Return [X, Y] of the center of cell containing provided text 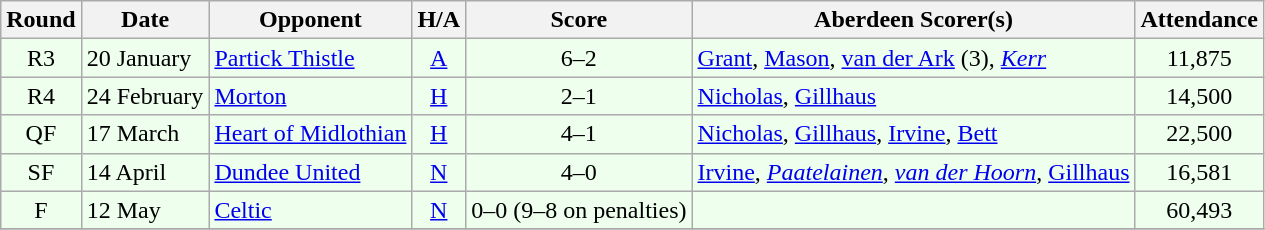
14,500 [1199, 96]
Opponent [310, 20]
SF [41, 172]
17 March [145, 134]
Grant, Mason, van der Ark (3), Kerr [914, 58]
Round [41, 20]
Dundee United [310, 172]
A [439, 58]
11,875 [1199, 58]
R3 [41, 58]
QF [41, 134]
H/A [439, 20]
Aberdeen Scorer(s) [914, 20]
Nicholas, Gillhaus [914, 96]
Score [579, 20]
Irvine, Paatelainen, van der Hoorn, Gillhaus [914, 172]
2–1 [579, 96]
Morton [310, 96]
Nicholas, Gillhaus, Irvine, Bett [914, 134]
Celtic [310, 210]
4–0 [579, 172]
24 February [145, 96]
4–1 [579, 134]
60,493 [1199, 210]
20 January [145, 58]
R4 [41, 96]
12 May [145, 210]
Date [145, 20]
Attendance [1199, 20]
14 April [145, 172]
6–2 [579, 58]
16,581 [1199, 172]
Heart of Midlothian [310, 134]
22,500 [1199, 134]
0–0 (9–8 on penalties) [579, 210]
F [41, 210]
Partick Thistle [310, 58]
